Search for the cell housing the specified text and yield its [x, y] center coordinate. 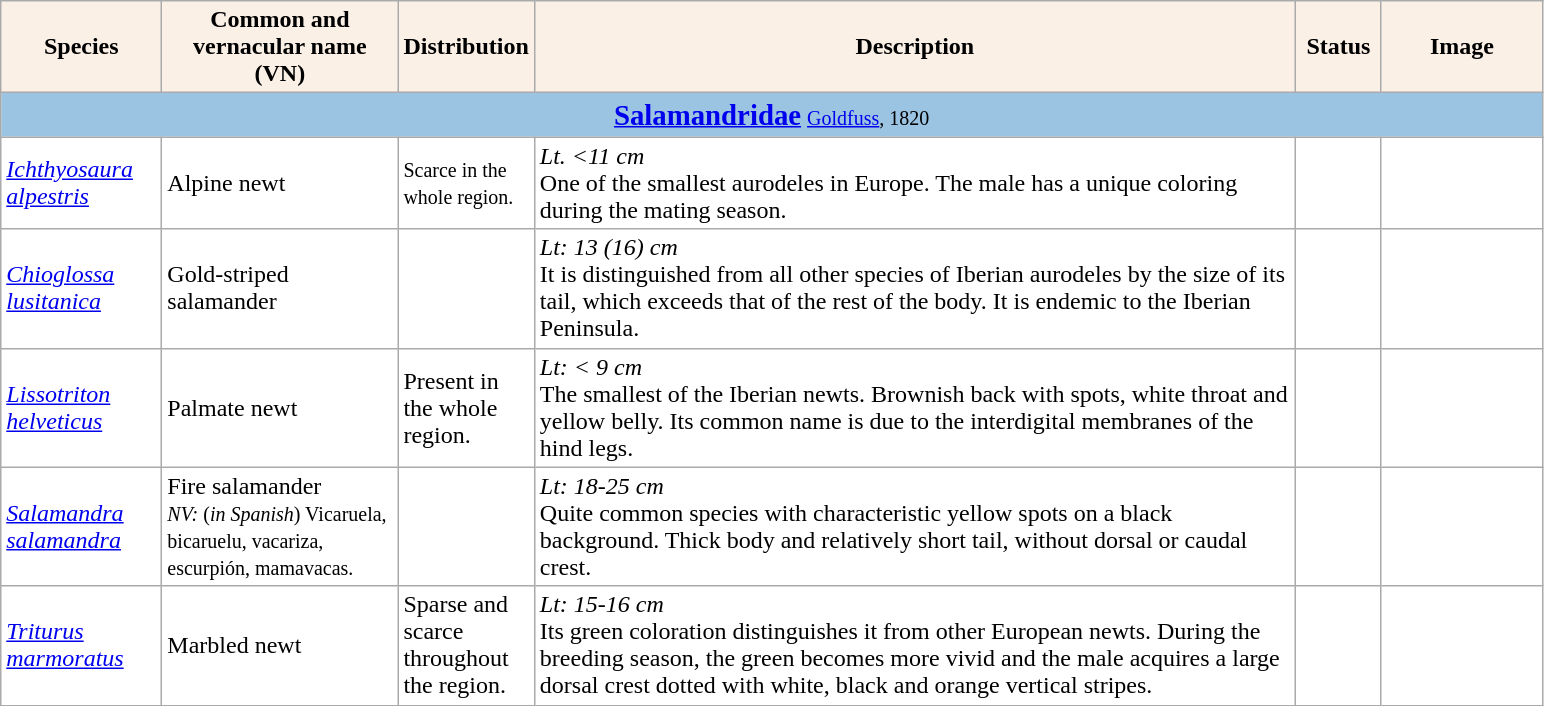
Species [82, 47]
Palmate newt [280, 408]
Ichthyosaura alpestris [82, 183]
Triturus marmoratus [82, 646]
Sparse and scarce throughout the region. [466, 646]
Salamandridae Goldfuss, 1820 [772, 115]
Lissotriton helveticus [82, 408]
Distribution [466, 47]
Status [1338, 47]
Salamandra salamandra [82, 526]
Marbled newt [280, 646]
Alpine newt [280, 183]
Fire salamanderNV: (in Spanish) Vicaruela, bicaruelu, vacariza, escurpión, mamavacas. [280, 526]
Common and vernacular name (VN) [280, 47]
Gold-striped salamander [280, 288]
Lt. <11 cmOne of the smallest aurodeles in Europe. The male has a unique coloring during the mating season. [914, 183]
Present in the whole region. [466, 408]
Image [1462, 47]
Chioglossa lusitanica [82, 288]
Scarce in the whole region. [466, 183]
Description [914, 47]
